Find where the given text appears and provide that cell's center as (X, Y) coordinate. 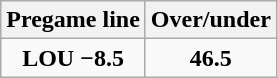
Over/under (210, 20)
LOU −8.5 (74, 58)
46.5 (210, 58)
Pregame line (74, 20)
